For the text-containing cell, return its midpoint in [X, Y] coordinate format. 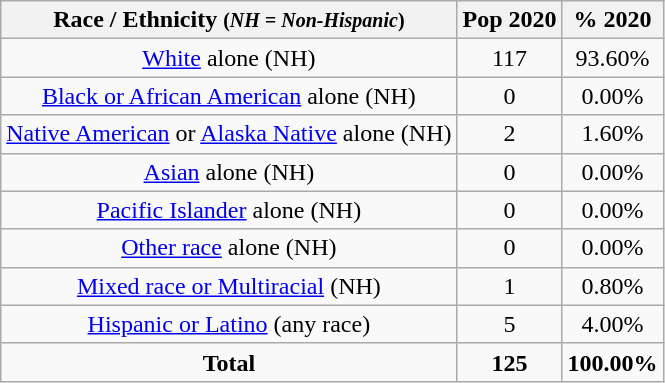
2 [510, 134]
125 [510, 362]
Native American or Alaska Native alone (NH) [229, 134]
4.00% [612, 324]
93.60% [612, 58]
5 [510, 324]
White alone (NH) [229, 58]
Pop 2020 [510, 20]
Total [229, 362]
Race / Ethnicity (NH = Non-Hispanic) [229, 20]
% 2020 [612, 20]
117 [510, 58]
0.80% [612, 286]
1 [510, 286]
Pacific Islander alone (NH) [229, 210]
Black or African American alone (NH) [229, 96]
Hispanic or Latino (any race) [229, 324]
Mixed race or Multiracial (NH) [229, 286]
100.00% [612, 362]
Asian alone (NH) [229, 172]
1.60% [612, 134]
Other race alone (NH) [229, 248]
